From the cell containing the given text, extract its center point as [x, y] coordinate. 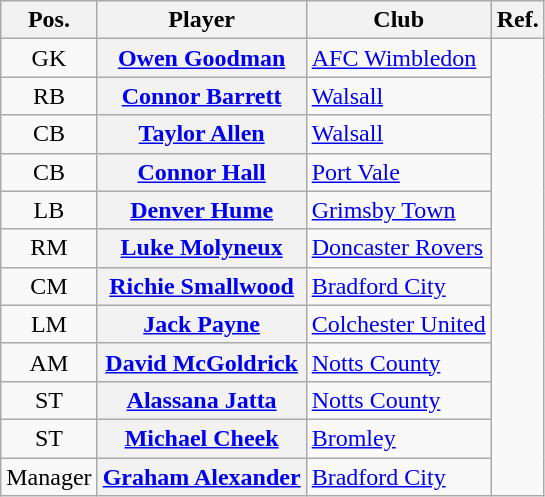
RM [49, 248]
Grimsby Town [398, 210]
LB [49, 210]
Connor Hall [202, 172]
Connor Barrett [202, 96]
Jack Payne [202, 324]
Port Vale [398, 172]
AM [49, 362]
AFC Wimbledon [398, 58]
Ref. [518, 20]
Bromley [398, 438]
Denver Hume [202, 210]
Player [202, 20]
Club [398, 20]
Owen Goodman [202, 58]
RB [49, 96]
LM [49, 324]
GK [49, 58]
Luke Molyneux [202, 248]
David McGoldrick [202, 362]
Manager [49, 477]
Richie Smallwood [202, 286]
Taylor Allen [202, 134]
Pos. [49, 20]
Doncaster Rovers [398, 248]
Colchester United [398, 324]
CM [49, 286]
Graham Alexander [202, 477]
Alassana Jatta [202, 400]
Michael Cheek [202, 438]
